Scan for the cell matching the given text and deliver its (X, Y) coordinate at center. 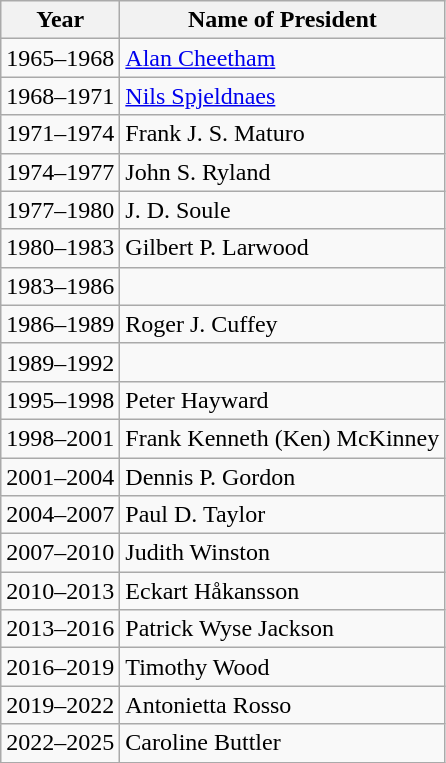
2013–2016 (60, 629)
1977–1980 (60, 210)
1998–2001 (60, 438)
2010–2013 (60, 591)
Caroline Buttler (282, 743)
2007–2010 (60, 553)
1989–1992 (60, 362)
1986–1989 (60, 324)
2001–2004 (60, 477)
2019–2022 (60, 705)
Judith Winston (282, 553)
1968–1971 (60, 96)
John S. Ryland (282, 172)
1995–1998 (60, 400)
Roger J. Cuffey (282, 324)
2016–2019 (60, 667)
Eckart Håkansson (282, 591)
1983–1986 (60, 286)
1980–1983 (60, 248)
1965–1968 (60, 58)
Peter Hayward (282, 400)
Year (60, 20)
2004–2007 (60, 515)
Name of President (282, 20)
Timothy Wood (282, 667)
J. D. Soule (282, 210)
1974–1977 (60, 172)
Frank Kenneth (Ken) McKinney (282, 438)
2022–2025 (60, 743)
Frank J. S. Maturo (282, 134)
Patrick Wyse Jackson (282, 629)
Paul D. Taylor (282, 515)
Dennis P. Gordon (282, 477)
1971–1974 (60, 134)
Antonietta Rosso (282, 705)
Nils Spjeldnaes (282, 96)
Gilbert P. Larwood (282, 248)
Alan Cheetham (282, 58)
